Output the [X, Y] coordinate of the center of the cell containing the given text.  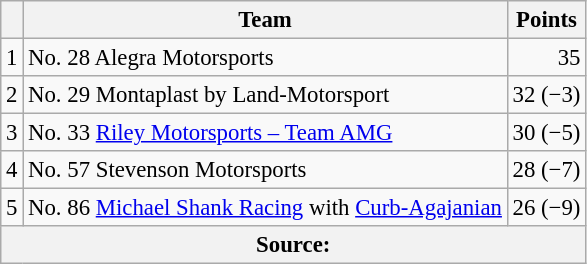
No. 28 Alegra Motorsports [265, 58]
1 [12, 58]
2 [12, 95]
5 [12, 208]
Points [546, 20]
No. 86 Michael Shank Racing with Curb-Agajanian [265, 208]
Team [265, 20]
No. 33 Riley Motorsports – Team AMG [265, 133]
30 (−5) [546, 133]
Source: [294, 245]
4 [12, 170]
No. 57 Stevenson Motorsports [265, 170]
32 (−3) [546, 95]
26 (−9) [546, 208]
35 [546, 58]
No. 29 Montaplast by Land-Motorsport [265, 95]
28 (−7) [546, 170]
3 [12, 133]
